Find where the given text appears and provide that cell's center as (x, y) coordinate. 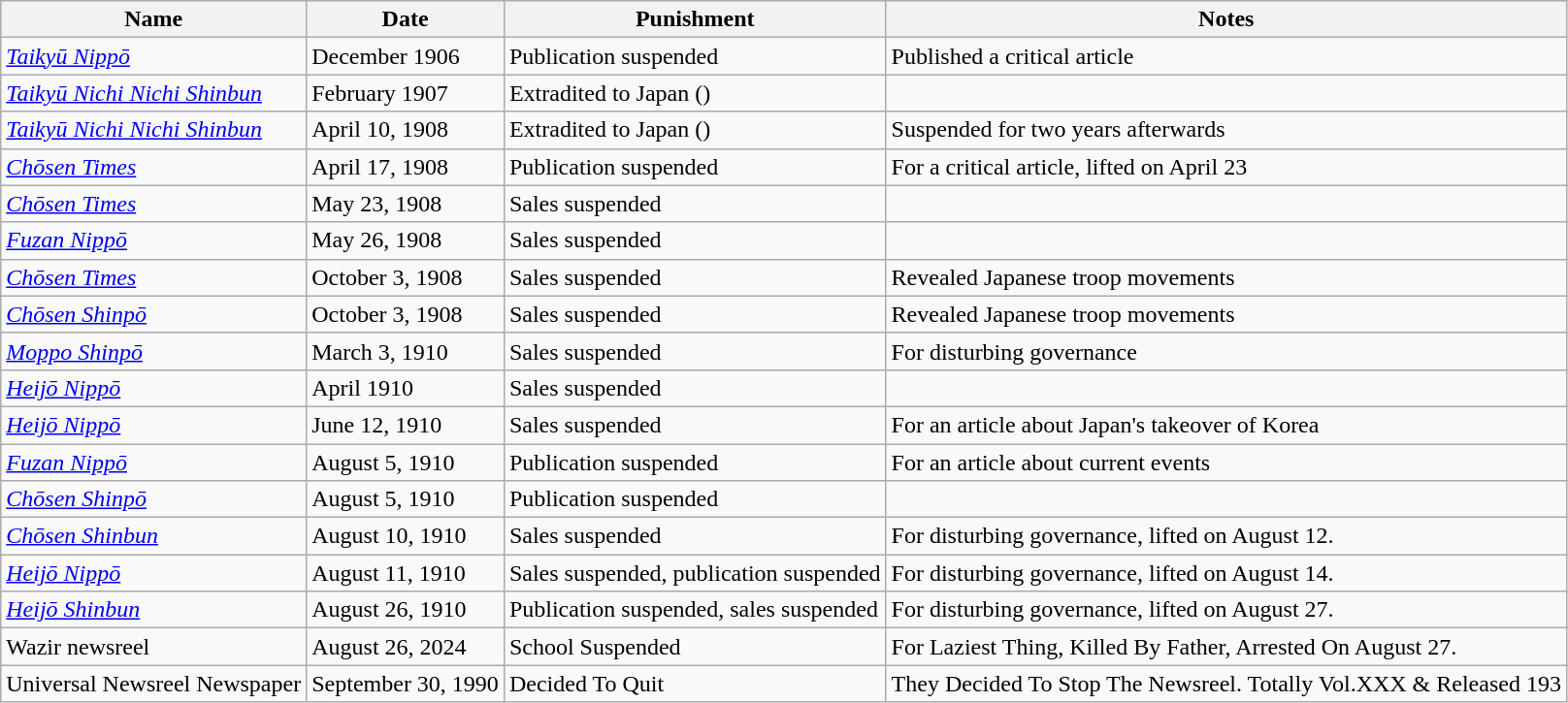
September 30, 1990 (406, 684)
Name (153, 19)
Wazir newsreel (153, 647)
Notes (1226, 19)
For disturbing governance (1226, 351)
Published a critical article (1226, 56)
May 23, 1908 (406, 204)
May 26, 1908 (406, 240)
They Decided To Stop The Newsreel. Totally Vol.XXX & Released 193 (1226, 684)
For Laziest Thing, Killed By Father, Arrested On August 27. (1226, 647)
Punishment (695, 19)
December 1906 (406, 56)
School Suspended (695, 647)
Publication suspended, sales suspended (695, 610)
Chōsen Shinbun (153, 536)
August 26, 1910 (406, 610)
August 11, 1910 (406, 573)
April 10, 1908 (406, 130)
Heijō Shinbun (153, 610)
Sales suspended, publication suspended (695, 573)
Decided To Quit (695, 684)
Taikyū Nippō (153, 56)
April 1910 (406, 388)
For disturbing governance, lifted on August 14. (1226, 573)
For an article about Japan's takeover of Korea (1226, 425)
Date (406, 19)
February 1907 (406, 93)
For disturbing governance, lifted on August 12. (1226, 536)
For disturbing governance, lifted on August 27. (1226, 610)
Universal Newsreel Newspaper (153, 684)
April 17, 1908 (406, 167)
Moppo Shinpō (153, 351)
June 12, 1910 (406, 425)
For an article about current events (1226, 463)
March 3, 1910 (406, 351)
Suspended for two years afterwards (1226, 130)
For a critical article, lifted on April 23 (1226, 167)
August 26, 2024 (406, 647)
August 10, 1910 (406, 536)
